Provide the (x, y) coordinate of the cell's center where the given text is located.  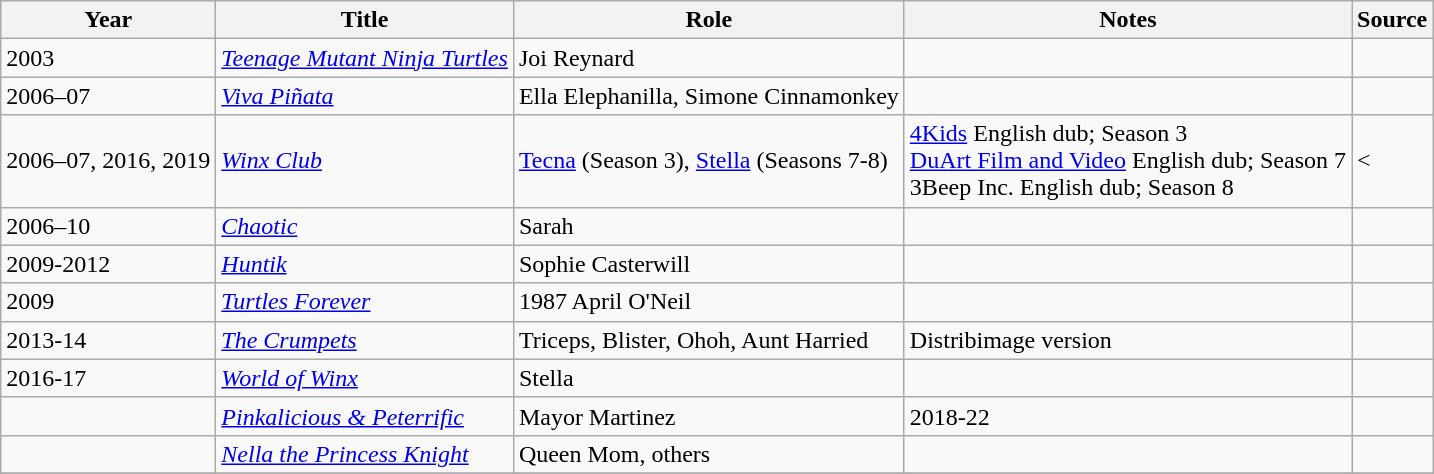
Nella the Princess Knight (365, 454)
< (1392, 161)
The Crumpets (365, 340)
Queen Mom, others (708, 454)
Sarah (708, 226)
2006–07, 2016, 2019 (108, 161)
2009-2012 (108, 264)
Title (365, 20)
Source (1392, 20)
Mayor Martinez (708, 416)
2016-17 (108, 378)
2003 (108, 58)
2018-22 (1128, 416)
2009 (108, 302)
Sophie Casterwill (708, 264)
Stella (708, 378)
1987 April O'Neil (708, 302)
Triceps, Blister, Ohoh, Aunt Harried (708, 340)
Notes (1128, 20)
Joi Reynard (708, 58)
Year (108, 20)
Turtles Forever (365, 302)
2006–07 (108, 96)
Tecna (Season 3), Stella (Seasons 7-8) (708, 161)
Huntik (365, 264)
2013-14 (108, 340)
Viva Piñata (365, 96)
Winx Club (365, 161)
Role (708, 20)
Ella Elephanilla, Simone Cinnamonkey (708, 96)
Pinkalicious & Peterrific (365, 416)
Distribimage version (1128, 340)
4Kids English dub; Season 3DuArt Film and Video English dub; Season 73Beep Inc. English dub; Season 8 (1128, 161)
Chaotic (365, 226)
World of Winx (365, 378)
Teenage Mutant Ninja Turtles (365, 58)
2006–10 (108, 226)
